Provide the (x, y) coordinate of the cell's center where the given text is located.  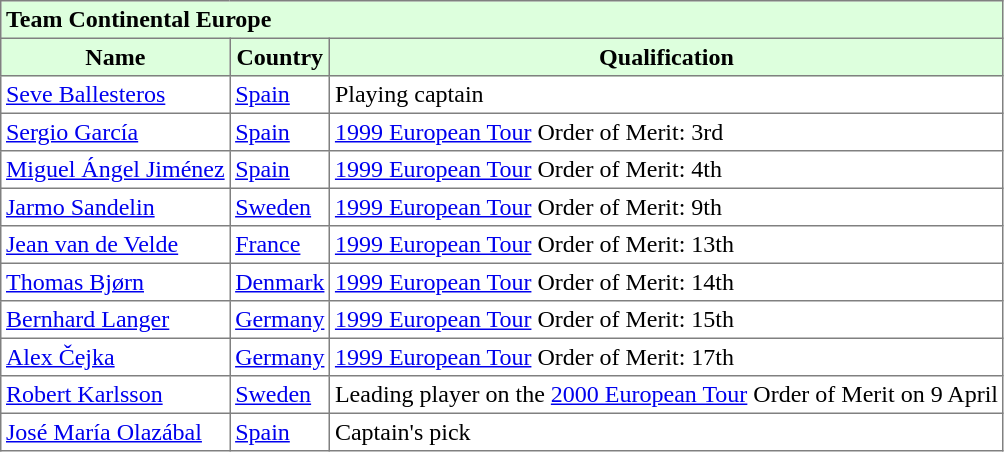
Robert Karlsson (116, 395)
Thomas Bjørn (116, 282)
Bernhard Langer (116, 320)
Seve Ballesteros (116, 95)
Sergio García (116, 132)
Jarmo Sandelin (116, 207)
Alex Čejka (116, 357)
1999 European Tour Order of Merit: 14th (667, 282)
Playing captain (667, 95)
1999 European Tour Order of Merit: 9th (667, 207)
1999 European Tour Order of Merit: 4th (667, 170)
José María Olazábal (116, 432)
Miguel Ángel Jiménez (116, 170)
Name (116, 57)
Leading player on the 2000 European Tour Order of Merit on 9 April (667, 395)
France (280, 245)
Jean van de Velde (116, 245)
Qualification (667, 57)
Team Continental Europe (502, 20)
Denmark (280, 282)
Captain's pick (667, 432)
1999 European Tour Order of Merit: 17th (667, 357)
1999 European Tour Order of Merit: 3rd (667, 132)
Country (280, 57)
1999 European Tour Order of Merit: 15th (667, 320)
1999 European Tour Order of Merit: 13th (667, 245)
